Determine the [X, Y] coordinate at the center of the cell enclosing the given text.  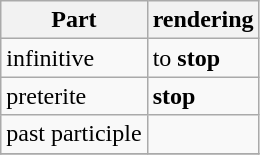
past participle [74, 134]
to stop [203, 58]
preterite [74, 96]
rendering [203, 20]
infinitive [74, 58]
stop [203, 96]
Part [74, 20]
